Output the (x, y) coordinate of the center of the cell containing the given text.  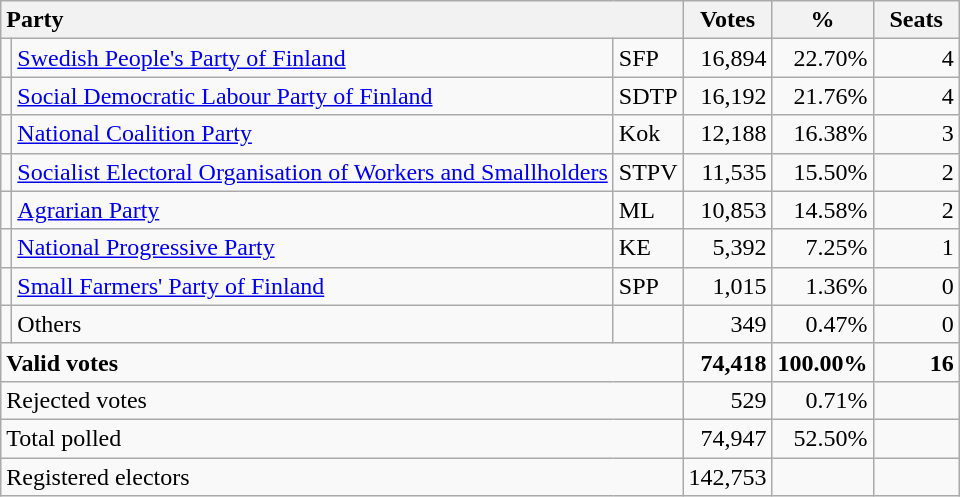
529 (728, 400)
Valid votes (342, 362)
SPP (648, 286)
5,392 (728, 248)
16 (916, 362)
Rejected votes (342, 400)
21.76% (822, 96)
100.00% (822, 362)
Others (312, 324)
12,188 (728, 134)
1 (916, 248)
Seats (916, 20)
Social Democratic Labour Party of Finland (312, 96)
15.50% (822, 172)
Party (342, 20)
Small Farmers' Party of Finland (312, 286)
1,015 (728, 286)
National Coalition Party (312, 134)
Agrarian Party (312, 210)
349 (728, 324)
10,853 (728, 210)
0.47% (822, 324)
14.58% (822, 210)
52.50% (822, 438)
SFP (648, 58)
Registered electors (342, 477)
16.38% (822, 134)
Kok (648, 134)
11,535 (728, 172)
STPV (648, 172)
KE (648, 248)
74,418 (728, 362)
National Progressive Party (312, 248)
7.25% (822, 248)
Socialist Electoral Organisation of Workers and Smallholders (312, 172)
Votes (728, 20)
ML (648, 210)
1.36% (822, 286)
22.70% (822, 58)
16,192 (728, 96)
0.71% (822, 400)
3 (916, 134)
16,894 (728, 58)
Total polled (342, 438)
74,947 (728, 438)
SDTP (648, 96)
142,753 (728, 477)
Swedish People's Party of Finland (312, 58)
% (822, 20)
